Find where the given text appears and provide that cell's center as [x, y] coordinate. 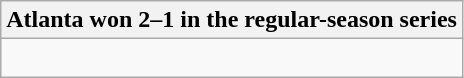
Atlanta won 2–1 in the regular-season series [232, 20]
